Determine the [X, Y] coordinate at the center of the cell enclosing the given text.  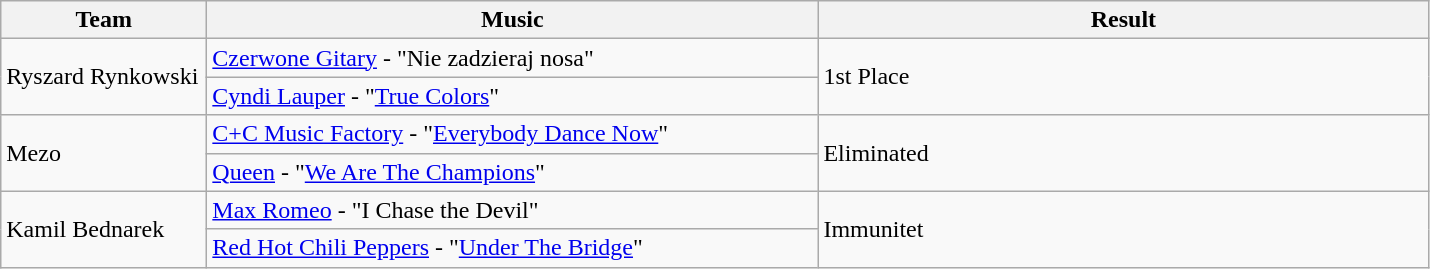
Immunitet [1124, 229]
Ryszard Rynkowski [104, 77]
Czerwone Gitary - "Nie zadzieraj nosa" [512, 58]
Team [104, 20]
Cyndi Lauper - "True Colors" [512, 96]
Max Romeo - "I Chase the Devil" [512, 210]
Result [1124, 20]
Kamil Bednarek [104, 229]
Queen - "We Are The Champions" [512, 172]
Eliminated [1124, 153]
C+C Music Factory - "Everybody Dance Now" [512, 134]
Red Hot Chili Peppers - "Under The Bridge" [512, 248]
Music [512, 20]
Mezo [104, 153]
1st Place [1124, 77]
